Identify which cell holds the provided text, then report its [X, Y] central coordinate. 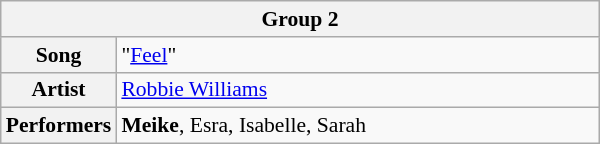
Artist [59, 90]
Performers [59, 126]
Group 2 [300, 19]
Meike, Esra, Isabelle, Sarah [358, 126]
Robbie Williams [358, 90]
"Feel" [358, 55]
Song [59, 55]
